Provide the [x, y] coordinate of the cell's center where the given text is located.  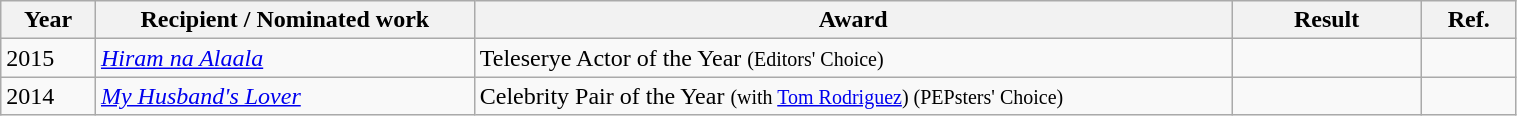
Result [1326, 20]
Celebrity Pair of the Year (with Tom Rodriguez) (PEPsters' Choice) [853, 96]
Teleserye Actor of the Year (Editors' Choice) [853, 58]
2015 [48, 58]
Hiram na Alaala [284, 58]
Ref. [1468, 20]
My Husband's Lover [284, 96]
Award [853, 20]
Recipient / Nominated work [284, 20]
2014 [48, 96]
Year [48, 20]
